For the text-containing cell, return its midpoint in (x, y) coordinate format. 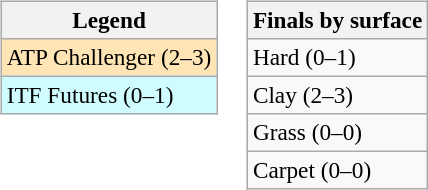
Legend (108, 20)
Hard (0–1) (337, 57)
Carpet (0–0) (337, 171)
ATP Challenger (2–3) (108, 57)
ITF Futures (0–1) (108, 95)
Clay (2–3) (337, 95)
Grass (0–0) (337, 133)
Finals by surface (337, 20)
